Provide the (x, y) coordinate of the cell's center where the given text is located.  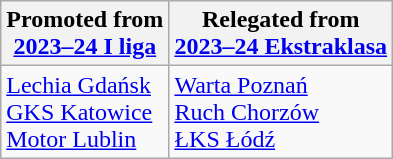
Promoted from2023–24 I liga (85, 34)
Warta Poznań Ruch Chorzów ŁKS Łódź (281, 112)
Lechia Gdańsk GKS Katowice Motor Lublin (85, 112)
Relegated from2023–24 Ekstraklasa (281, 34)
